Identify which cell holds the provided text, then report its [x, y] central coordinate. 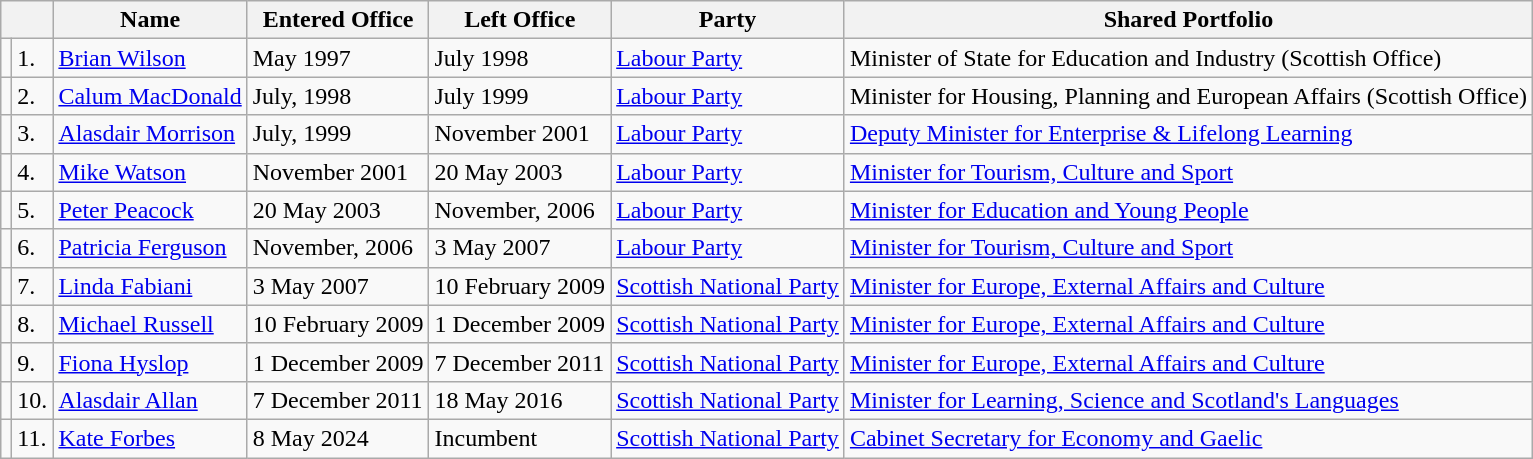
Minister for Education and Young People [1188, 210]
Linda Fabiani [150, 286]
Peter Peacock [150, 210]
1. [32, 58]
July, 1998 [338, 96]
Kate Forbes [150, 438]
Alasdair Allan [150, 400]
Mike Watson [150, 172]
8. [32, 324]
July 1998 [520, 58]
July 1999 [520, 96]
5. [32, 210]
July, 1999 [338, 134]
Entered Office [338, 20]
Left Office [520, 20]
2. [32, 96]
Calum MacDonald [150, 96]
18 May 2016 [520, 400]
Name [150, 20]
Minister for Housing, Planning and European Affairs (Scottish Office) [1188, 96]
Deputy Minister for Enterprise & Lifelong Learning [1188, 134]
3. [32, 134]
Fiona Hyslop [150, 362]
6. [32, 248]
8 May 2024 [338, 438]
Party [728, 20]
Minister for Learning, Science and Scotland's Languages [1188, 400]
Brian Wilson [150, 58]
May 1997 [338, 58]
Cabinet Secretary for Economy and Gaelic [1188, 438]
Incumbent [520, 438]
Shared Portfolio [1188, 20]
11. [32, 438]
7. [32, 286]
Michael Russell [150, 324]
4. [32, 172]
Alasdair Morrison [150, 134]
9. [32, 362]
Patricia Ferguson [150, 248]
Minister of State for Education and Industry (Scottish Office) [1188, 58]
10. [32, 400]
